Capture the cell that displays the provided text and extract its (x, y) central coordinate. 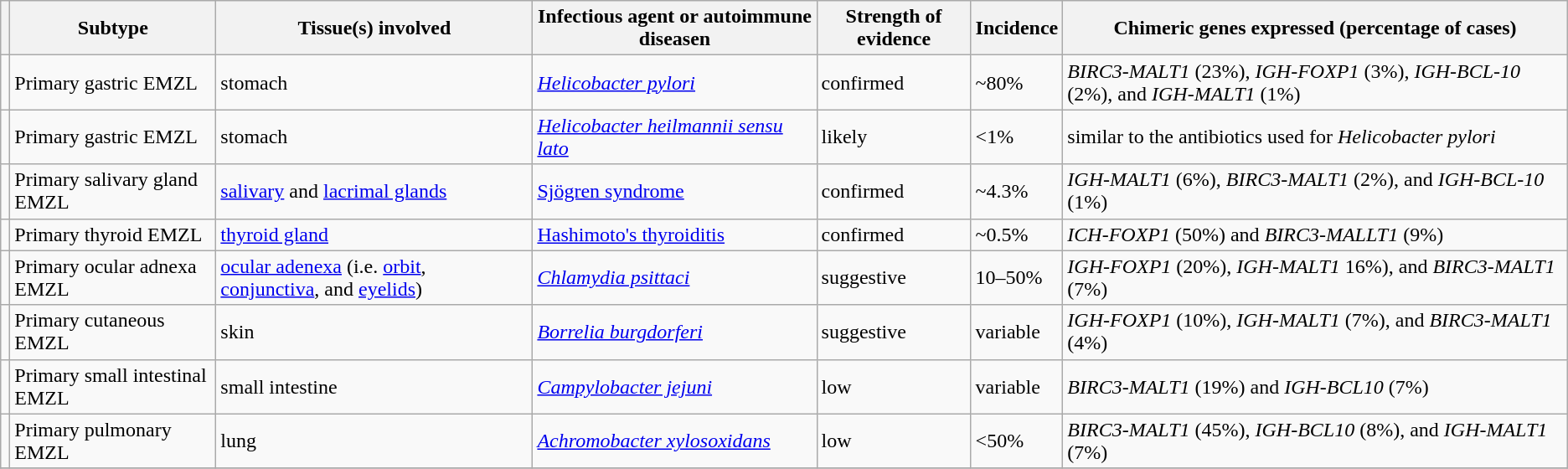
Chlamydia psittaci (675, 278)
Hashimoto's thyroiditis (675, 234)
Campylobacter jejuni (675, 387)
Primary cutaneous EMZL (113, 332)
Borrelia burgdorferi (675, 332)
<1% (1017, 137)
Primary ocular adnexa EMZL (113, 278)
ICH-FOXP1 (50%) and BIRC3-MALLT1 (9%) (1315, 234)
BIRC3-MALT1 (19%) and IGH-BCL10 (7%) (1315, 387)
IGH-MALT1 (6%), BIRC3-MALT1 (2%), and IGH-BCL-10 (1%) (1315, 191)
<50% (1017, 441)
BIRC3-MALT1 (45%), IGH-BCL10 (8%), and IGH-MALT1 (7%) (1315, 441)
Chimeric genes expressed (percentage of cases) (1315, 28)
Achromobacter xylosoxidans (675, 441)
BIRC3-MALT1 (23%), IGH-FOXP1 (3%), IGH-BCL-10 (2%), and IGH-MALT1 (1%) (1315, 82)
skin (374, 332)
lung (374, 441)
Sjögren syndrome (675, 191)
ocular adenexa (i.e. orbit, conjunctiva, and eyelids) (374, 278)
~0.5% (1017, 234)
Primary salivary gland EMZL (113, 191)
Primary small intestinal EMZL (113, 387)
Primary thyroid EMZL (113, 234)
Tissue(s) involved (374, 28)
salivary and lacrimal glands (374, 191)
10–50% (1017, 278)
IGH-FOXP1 (20%), IGH-MALT1 16%), and BIRC3-MALT1 (7%) (1315, 278)
thyroid gland (374, 234)
Subtype (113, 28)
Infectious agent or autoimmune diseasen (675, 28)
Primary pulmonary EMZL (113, 441)
Incidence (1017, 28)
Strength of evidence (894, 28)
Helicobacter heilmannii sensu lato (675, 137)
Helicobacter pylori (675, 82)
likely (894, 137)
similar to the antibiotics used for Helicobacter pylori (1315, 137)
~4.3% (1017, 191)
small intestine (374, 387)
IGH-FOXP1 (10%), IGH-MALT1 (7%), and BIRC3-MALT1 (4%) (1315, 332)
~80% (1017, 82)
